Provide the (x, y) coordinate of the cell's center where the given text is located.  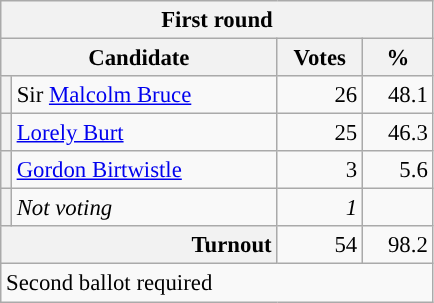
Gordon Birtwistle (144, 170)
48.1 (398, 95)
Second ballot required (217, 283)
3 (320, 170)
Candidate (139, 58)
1 (320, 208)
Lorely Burt (144, 133)
54 (320, 245)
26 (320, 95)
% (398, 58)
5.6 (398, 170)
First round (217, 20)
Sir Malcolm Bruce (144, 95)
Turnout (139, 245)
Votes (320, 58)
25 (320, 133)
98.2 (398, 245)
Not voting (144, 208)
46.3 (398, 133)
